Detect which cell encompasses the target text, then output its (x, y) center coordinate. 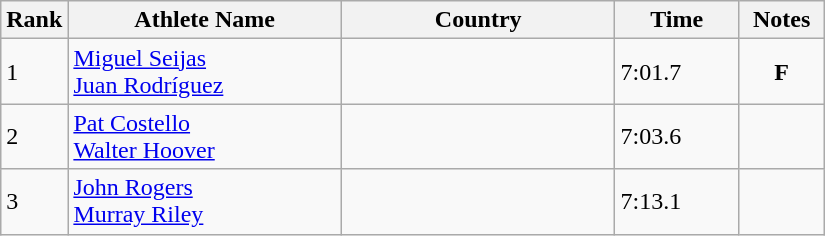
Country (478, 20)
1 (34, 72)
Miguel SeijasJuan Rodríguez (205, 72)
2 (34, 136)
7:01.7 (677, 72)
John RogersMurray Riley (205, 202)
Time (677, 20)
Notes (782, 20)
F (782, 72)
Rank (34, 20)
3 (34, 202)
7:03.6 (677, 136)
7:13.1 (677, 202)
Pat CostelloWalter Hoover (205, 136)
Athlete Name (205, 20)
